Return the (X, Y) coordinate for the center point of the cell that contains the specified text.  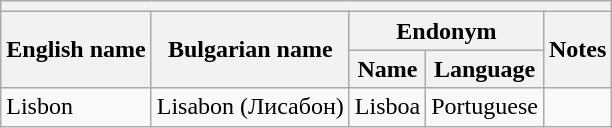
Lisabon (Лисабон) (250, 107)
Name (387, 69)
Bulgarian name (250, 50)
English name (76, 50)
Portuguese (485, 107)
Endonym (446, 31)
Notes (577, 50)
Lisbon (76, 107)
Language (485, 69)
Lisboa (387, 107)
